Return the (X, Y) coordinate for the center point of the cell that contains the specified text.  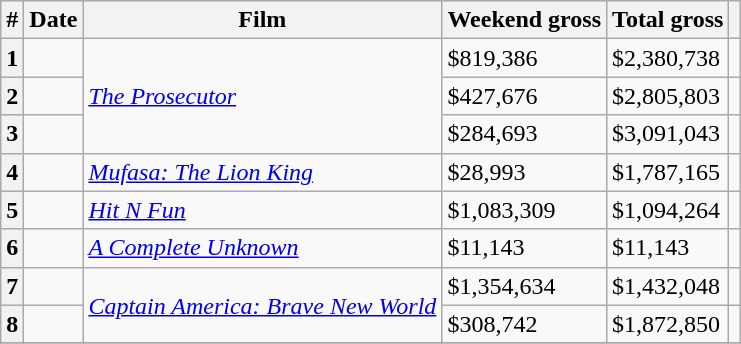
3 (12, 134)
Hit N Fun (262, 210)
Captain America: Brave New World (262, 305)
$1,872,850 (668, 324)
6 (12, 248)
The Prosecutor (262, 96)
$2,380,738 (668, 58)
5 (12, 210)
$3,091,043 (668, 134)
$284,693 (524, 134)
Date (54, 20)
$427,676 (524, 96)
Total gross (668, 20)
Mufasa: The Lion King (262, 172)
$1,432,048 (668, 286)
$2,805,803 (668, 96)
A Complete Unknown (262, 248)
$819,386 (524, 58)
Weekend gross (524, 20)
Film (262, 20)
4 (12, 172)
$28,993 (524, 172)
$1,083,309 (524, 210)
$308,742 (524, 324)
$1,354,634 (524, 286)
7 (12, 286)
1 (12, 58)
$1,787,165 (668, 172)
2 (12, 96)
# (12, 20)
$1,094,264 (668, 210)
8 (12, 324)
